For the text-containing cell, return its midpoint in (x, y) coordinate format. 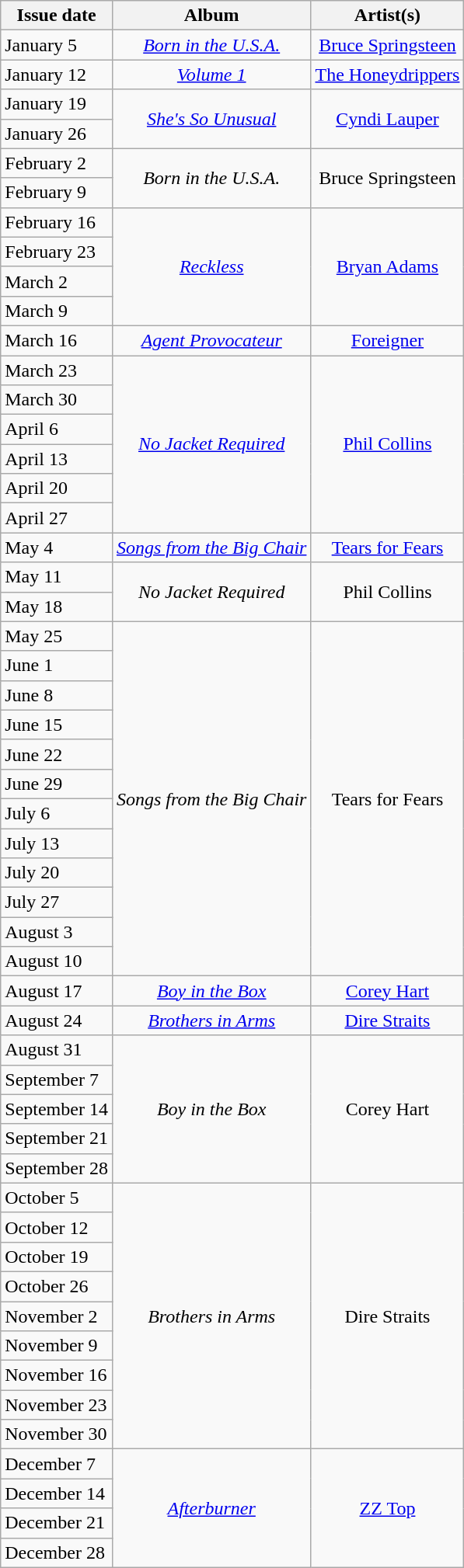
Issue date (57, 16)
April 13 (57, 459)
March 9 (57, 311)
January 12 (57, 75)
December 7 (57, 1464)
December 14 (57, 1493)
The Honeydrippers (387, 75)
June 22 (57, 754)
October 12 (57, 1227)
February 23 (57, 252)
November 23 (57, 1405)
November 16 (57, 1375)
Volume 1 (211, 75)
November 30 (57, 1434)
Bryan Adams (387, 266)
April 20 (57, 488)
Foreigner (387, 340)
August 24 (57, 1020)
November 9 (57, 1346)
September 14 (57, 1109)
December 21 (57, 1523)
September 21 (57, 1139)
Reckless (211, 266)
June 1 (57, 666)
October 5 (57, 1198)
February 2 (57, 163)
March 2 (57, 281)
June 15 (57, 725)
July 20 (57, 873)
August 31 (57, 1050)
July 27 (57, 902)
April 27 (57, 518)
June 29 (57, 784)
May 11 (57, 577)
November 2 (57, 1316)
August 3 (57, 932)
April 6 (57, 429)
March 23 (57, 370)
January 5 (57, 45)
July 6 (57, 813)
Artist(s) (387, 16)
Album (211, 16)
July 13 (57, 843)
February 9 (57, 193)
Cyndi Lauper (387, 119)
December 28 (57, 1552)
May 18 (57, 607)
March 16 (57, 340)
October 26 (57, 1286)
Afterburner (211, 1508)
October 19 (57, 1257)
May 25 (57, 636)
She's So Unusual (211, 119)
June 8 (57, 695)
August 10 (57, 961)
September 7 (57, 1080)
September 28 (57, 1168)
August 17 (57, 991)
February 16 (57, 222)
May 4 (57, 548)
ZZ Top (387, 1508)
January 19 (57, 104)
March 30 (57, 400)
Agent Provocateur (211, 340)
January 26 (57, 134)
